Scan for the cell matching the given text and deliver its (x, y) coordinate at center. 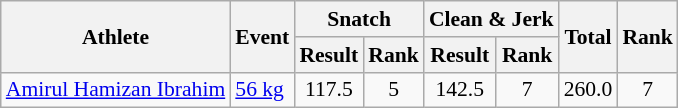
Event (262, 36)
142.5 (460, 90)
5 (394, 90)
117.5 (328, 90)
Snatch (358, 19)
260.0 (588, 90)
56 kg (262, 90)
Amirul Hamizan Ibrahim (116, 90)
Athlete (116, 36)
Clean & Jerk (492, 19)
Total (588, 36)
